Locate the cell with the specified text and output its [x, y] center coordinate. 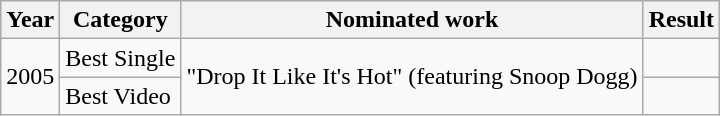
Best Single [120, 58]
2005 [30, 77]
"Drop It Like It's Hot" (featuring Snoop Dogg) [412, 77]
Year [30, 20]
Category [120, 20]
Result [681, 20]
Nominated work [412, 20]
Best Video [120, 96]
